Identify which cell holds the provided text, then report its [x, y] central coordinate. 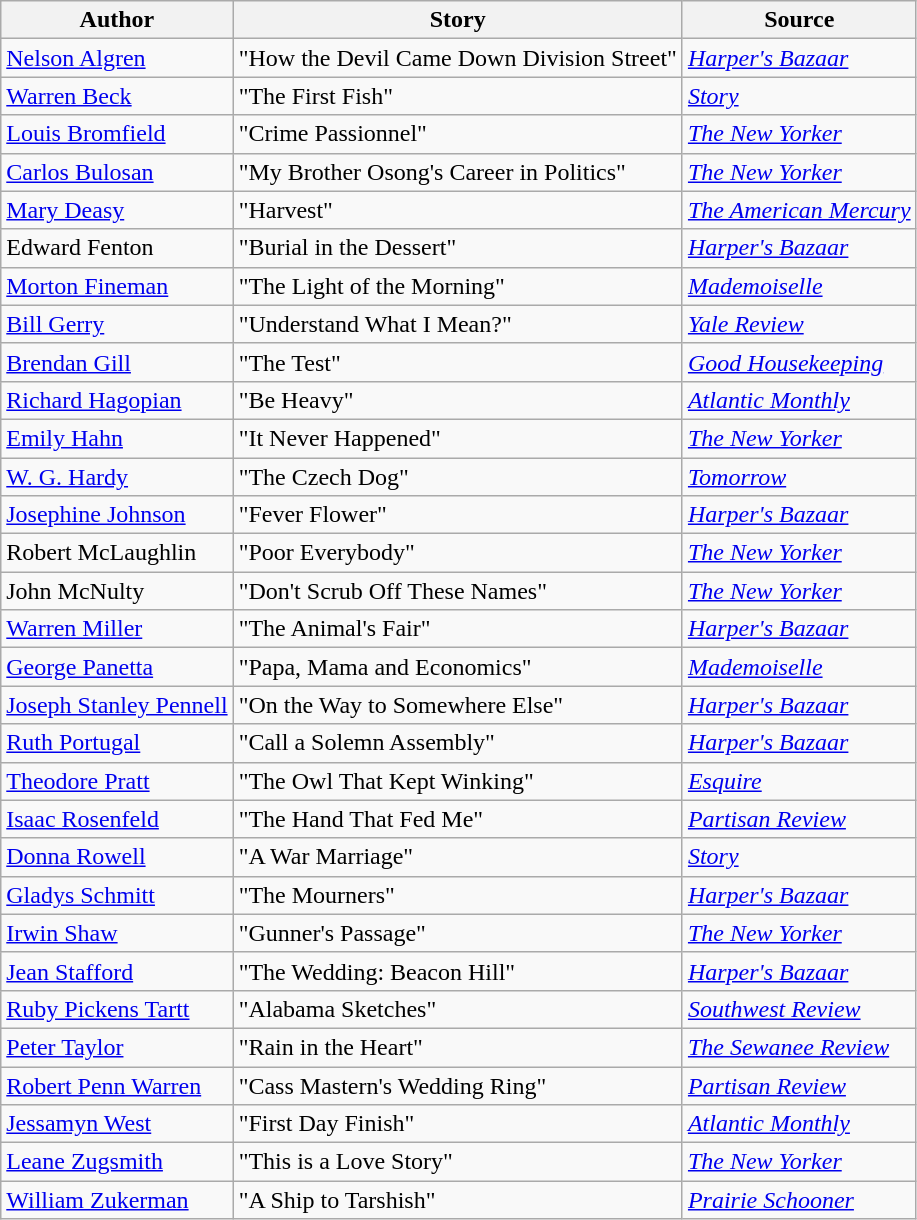
"The Animal's Fair" [458, 629]
Warren Beck [117, 96]
Gladys Schmitt [117, 895]
"Cass Mastern's Wedding Ring" [458, 1085]
Theodore Pratt [117, 781]
Edward Fenton [117, 248]
Jean Stafford [117, 971]
"Gunner's Passage" [458, 933]
The Sewanee Review [799, 1047]
"This is a Love Story" [458, 1162]
Source [799, 20]
"A War Marriage" [458, 857]
Richard Hagopian [117, 400]
"The Mourners" [458, 895]
"The Owl That Kept Winking" [458, 781]
"A Ship to Tarshish" [458, 1200]
"Poor Everybody" [458, 553]
"Alabama Sketches" [458, 1009]
Tomorrow [799, 477]
Mary Deasy [117, 210]
"The Wedding: Beacon Hill" [458, 971]
Good Housekeeping [799, 362]
Prairie Schooner [799, 1200]
"Call a Solemn Assembly" [458, 743]
Emily Hahn [117, 438]
"The First Fish" [458, 96]
"Rain in the Heart" [458, 1047]
Leane Zugsmith [117, 1162]
"How the Devil Came Down Division Street" [458, 58]
Donna Rowell [117, 857]
Peter Taylor [117, 1047]
"The Light of the Morning" [458, 286]
Bill Gerry [117, 324]
Author [117, 20]
Jessamyn West [117, 1124]
John McNulty [117, 591]
Warren Miller [117, 629]
Josephine Johnson [117, 515]
Yale Review [799, 324]
"Papa, Mama and Economics" [458, 667]
"Harvest" [458, 210]
"The Czech Dog" [458, 477]
"The Hand That Fed Me" [458, 819]
"My Brother Osong's Career in Politics" [458, 172]
"Crime Passionnel" [458, 134]
George Panetta [117, 667]
"It Never Happened" [458, 438]
Louis Bromfield [117, 134]
W. G. Hardy [117, 477]
Brendan Gill [117, 362]
Esquire [799, 781]
Nelson Algren [117, 58]
Southwest Review [799, 1009]
Joseph Stanley Pennell [117, 705]
"Don't Scrub Off These Names" [458, 591]
Ruby Pickens Tartt [117, 1009]
"Understand What I Mean?" [458, 324]
William Zukerman [117, 1200]
"On the Way to Somewhere Else" [458, 705]
Robert McLaughlin [117, 553]
"The Test" [458, 362]
Robert Penn Warren [117, 1085]
Isaac Rosenfeld [117, 819]
Ruth Portugal [117, 743]
"First Day Finish" [458, 1124]
The American Mercury [799, 210]
Morton Fineman [117, 286]
"Fever Flower" [458, 515]
"Be Heavy" [458, 400]
"Burial in the Dessert" [458, 248]
Carlos Bulosan [117, 172]
Irwin Shaw [117, 933]
